Capture the cell that displays the provided text and extract its (x, y) central coordinate. 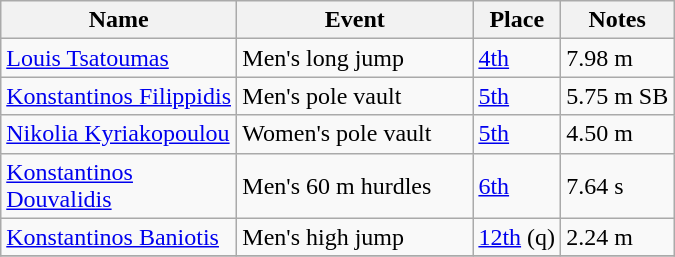
Men's long jump (355, 58)
Konstantinos Douvalidis (119, 186)
5.75 m SB (618, 96)
Men's 60 m hurdles (355, 186)
7.98 m (618, 58)
Men's high jump (355, 237)
Notes (618, 20)
2.24 m (618, 237)
4.50 m (618, 134)
Women's pole vault (355, 134)
Men's pole vault (355, 96)
4th (517, 58)
Konstantinos Baniotis (119, 237)
Place (517, 20)
12th (q) (517, 237)
Nikolia Kyriakopoulou (119, 134)
Name (119, 20)
Louis Tsatoumas (119, 58)
Event (355, 20)
7.64 s (618, 186)
6th (517, 186)
Konstantinos Filippidis (119, 96)
